Find where the given text appears and provide that cell's center as [X, Y] coordinate. 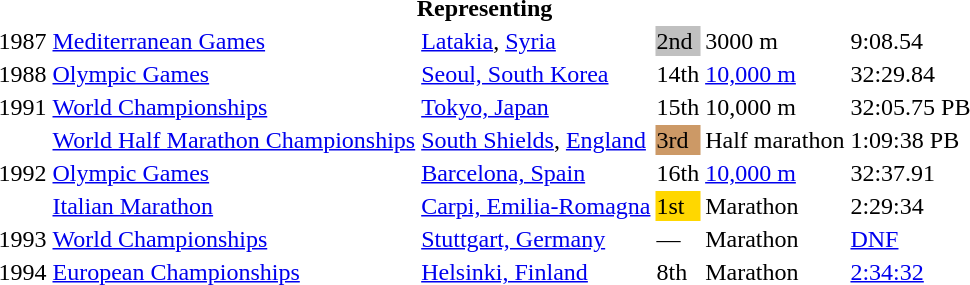
Seoul, South Korea [536, 74]
3000 m [775, 41]
Latakia, Syria [536, 41]
— [678, 239]
Mediterranean Games [234, 41]
Barcelona, Spain [536, 173]
14th [678, 74]
15th [678, 107]
2nd [678, 41]
South Shields, England [536, 140]
Italian Marathon [234, 206]
Carpi, Emilia-Romagna [536, 206]
1st [678, 206]
Half marathon [775, 140]
World Half Marathon Championships [234, 140]
Stuttgart, Germany [536, 239]
16th [678, 173]
3rd [678, 140]
Tokyo, Japan [536, 107]
